For the text-containing cell, return its midpoint in [x, y] coordinate format. 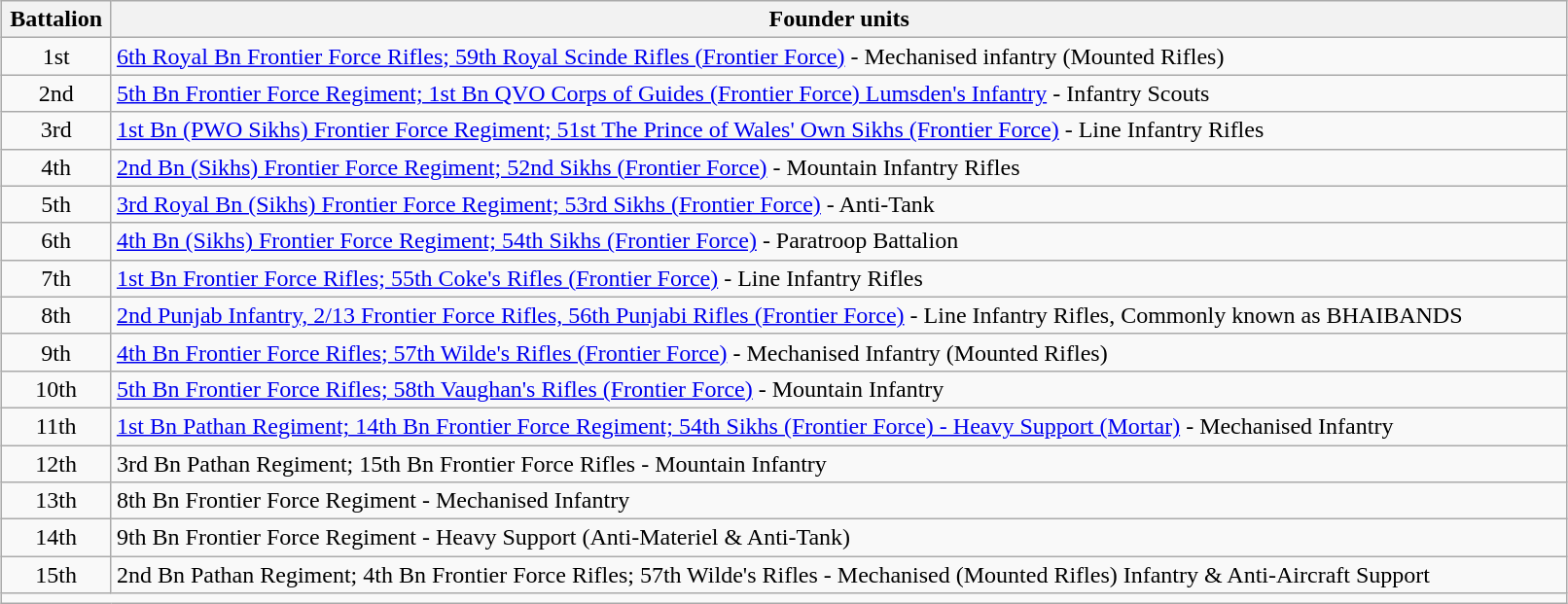
8th Bn Frontier Force Regiment - Mechanised Infantry [838, 501]
7th [56, 278]
4th Bn (Sikhs) Frontier Force Regiment; 54th Sikhs (Frontier Force) - Paratroop Battalion [838, 241]
5th Bn Frontier Force Regiment; 1st Bn QVO Corps of Guides (Frontier Force) Lumsden's Infantry - Infantry Scouts [838, 93]
9th Bn Frontier Force Regiment - Heavy Support (Anti-Materiel & Anti-Tank) [838, 538]
Battalion [56, 19]
3rd Bn Pathan Regiment; 15th Bn Frontier Force Rifles - Mountain Infantry [838, 464]
3rd Royal Bn (Sikhs) Frontier Force Regiment; 53rd Sikhs (Frontier Force) - Anti-Tank [838, 204]
1st Bn (PWO Sikhs) Frontier Force Regiment; 51st The Prince of Wales' Own Sikhs (Frontier Force) - Line Infantry Rifles [838, 130]
2nd [56, 93]
13th [56, 501]
10th [56, 389]
6th [56, 241]
4th [56, 167]
3rd [56, 130]
9th [56, 352]
12th [56, 464]
Founder units [838, 19]
1st Bn Pathan Regiment; 14th Bn Frontier Force Regiment; 54th Sikhs (Frontier Force) - Heavy Support (Mortar) - Mechanised Infantry [838, 426]
4th Bn Frontier Force Rifles; 57th Wilde's Rifles (Frontier Force) - Mechanised Infantry (Mounted Rifles) [838, 352]
1st Bn Frontier Force Rifles; 55th Coke's Rifles (Frontier Force) - Line Infantry Rifles [838, 278]
6th Royal Bn Frontier Force Rifles; 59th Royal Scinde Rifles (Frontier Force) - Mechanised infantry (Mounted Rifles) [838, 56]
14th [56, 538]
8th [56, 315]
5th [56, 204]
2nd Punjab Infantry, 2/13 Frontier Force Rifles, 56th Punjabi Rifles (Frontier Force) - Line Infantry Rifles, Commonly known as BHAIBANDS [838, 315]
2nd Bn (Sikhs) Frontier Force Regiment; 52nd Sikhs (Frontier Force) - Mountain Infantry Rifles [838, 167]
2nd Bn Pathan Regiment; 4th Bn Frontier Force Rifles; 57th Wilde's Rifles - Mechanised (Mounted Rifles) Infantry & Anti-Aircraft Support [838, 575]
1st [56, 56]
5th Bn Frontier Force Rifles; 58th Vaughan's Rifles (Frontier Force) - Mountain Infantry [838, 389]
11th [56, 426]
15th [56, 575]
